Extract the [X, Y] coordinate from the center of the cell holding the provided text.  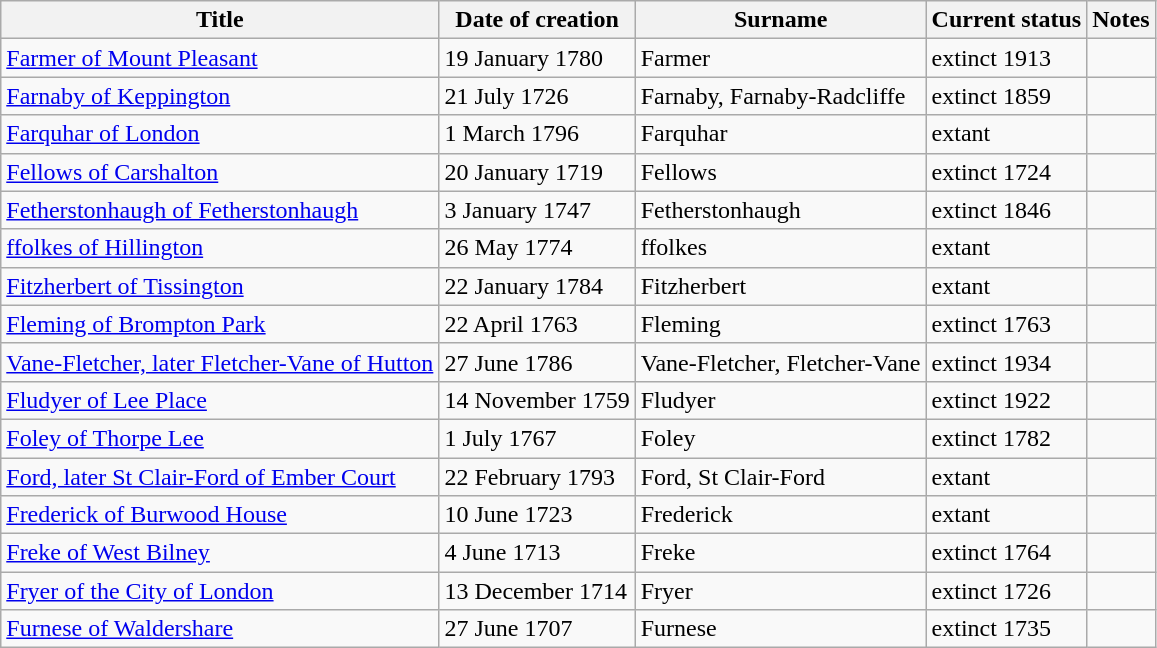
extinct 1735 [1006, 629]
10 June 1723 [537, 515]
extinct 1763 [1006, 324]
1 March 1796 [537, 134]
Surname [780, 20]
Fludyer [780, 400]
extinct 1724 [1006, 172]
Fleming of Brompton Park [220, 324]
Fryer of the City of London [220, 591]
Fellows of Carshalton [220, 172]
Frederick of Burwood House [220, 515]
Frederick [780, 515]
extinct 1764 [1006, 553]
Fetherstonhaugh [780, 210]
Farmer of Mount Pleasant [220, 58]
extinct 1846 [1006, 210]
Furnese of Waldershare [220, 629]
Ford, later St Clair-Ford of Ember Court [220, 477]
14 November 1759 [537, 400]
Fryer [780, 591]
Fitzherbert [780, 286]
Fellows [780, 172]
19 January 1780 [537, 58]
extinct 1913 [1006, 58]
ffolkes [780, 248]
Freke [780, 553]
Title [220, 20]
Fleming [780, 324]
Farnaby, Farnaby-Radcliffe [780, 96]
22 April 1763 [537, 324]
Freke of West Bilney [220, 553]
Farnaby of Keppington [220, 96]
Fludyer of Lee Place [220, 400]
extinct 1726 [1006, 591]
Foley of Thorpe Lee [220, 438]
Fetherstonhaugh of Fetherstonhaugh [220, 210]
extinct 1859 [1006, 96]
3 January 1747 [537, 210]
extinct 1934 [1006, 362]
Farquhar of London [220, 134]
20 January 1719 [537, 172]
Date of creation [537, 20]
1 July 1767 [537, 438]
22 February 1793 [537, 477]
22 January 1784 [537, 286]
Vane-Fletcher, Fletcher-Vane [780, 362]
27 June 1786 [537, 362]
26 May 1774 [537, 248]
Notes [1121, 20]
Current status [1006, 20]
extinct 1782 [1006, 438]
27 June 1707 [537, 629]
extinct 1922 [1006, 400]
Farmer [780, 58]
ffolkes of Hillington [220, 248]
Ford, St Clair-Ford [780, 477]
Vane-Fletcher, later Fletcher-Vane of Hutton [220, 362]
4 June 1713 [537, 553]
Fitzherbert of Tissington [220, 286]
21 July 1726 [537, 96]
Foley [780, 438]
13 December 1714 [537, 591]
Farquhar [780, 134]
Furnese [780, 629]
